Identify which cell holds the provided text, then report its [x, y] central coordinate. 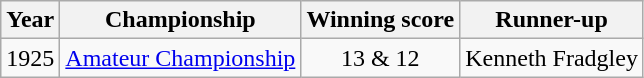
13 & 12 [380, 58]
Winning score [380, 20]
1925 [30, 58]
Championship [180, 20]
Amateur Championship [180, 58]
Kenneth Fradgley [552, 58]
Runner-up [552, 20]
Year [30, 20]
